Pinpoint the cell where the given text exists, returning its [X, Y] midpoint coordinate. 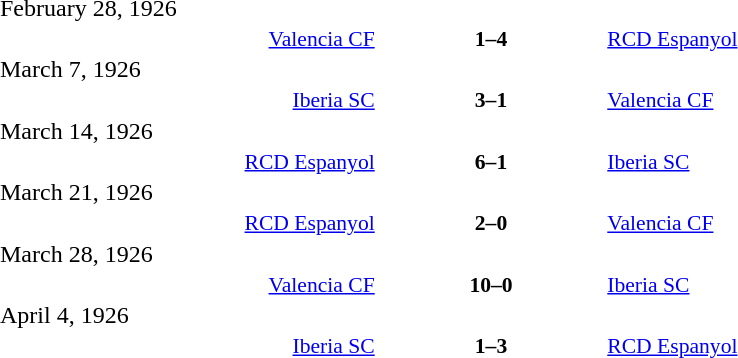
3–1 [492, 100]
1–4 [492, 38]
10–0 [492, 284]
6–1 [492, 162]
2–0 [492, 223]
